Find where the given text appears and provide that cell's center as [x, y] coordinate. 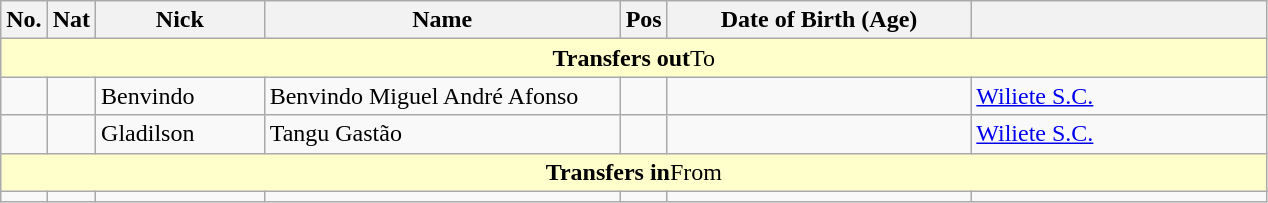
Tangu Gastão [442, 134]
Name [442, 20]
Transfers inFrom [634, 172]
Nat [71, 20]
Gladilson [180, 134]
No. [24, 20]
Pos [644, 20]
Benvindo Miguel André Afonso [442, 96]
Transfers outTo [634, 58]
Nick [180, 20]
Benvindo [180, 96]
Date of Birth (Age) [819, 20]
